From the cell containing the given text, extract its center point as [x, y] coordinate. 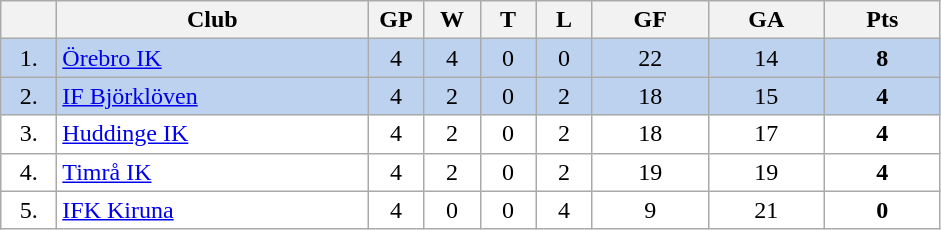
9 [650, 210]
3. [29, 134]
5. [29, 210]
GF [650, 20]
Club [212, 20]
1. [29, 58]
IFK Kiruna [212, 210]
W [452, 20]
15 [766, 96]
2. [29, 96]
17 [766, 134]
GA [766, 20]
21 [766, 210]
Huddinge IK [212, 134]
IF Björklöven [212, 96]
4. [29, 172]
22 [650, 58]
L [564, 20]
Pts [882, 20]
GP [396, 20]
8 [882, 58]
Örebro IK [212, 58]
14 [766, 58]
Timrå IK [212, 172]
T [508, 20]
